Capture the cell that displays the provided text and extract its [X, Y] central coordinate. 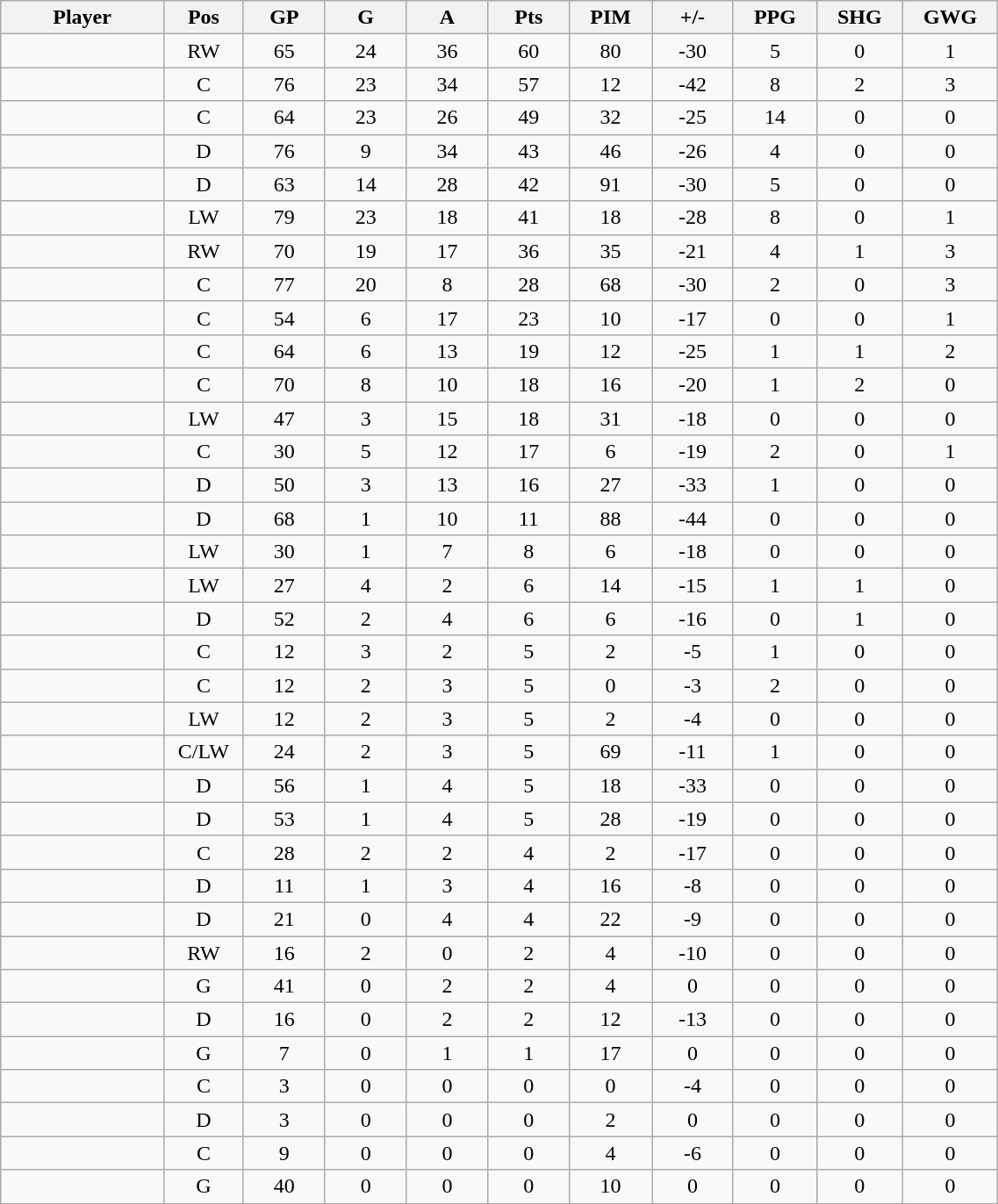
-44 [692, 519]
79 [284, 218]
-3 [692, 685]
50 [284, 485]
PPG [774, 18]
21 [284, 919]
-9 [692, 919]
56 [284, 785]
-6 [692, 1153]
57 [528, 84]
77 [284, 284]
-21 [692, 251]
20 [365, 284]
40 [284, 1186]
GWG [950, 18]
C/LW [204, 752]
-5 [692, 652]
65 [284, 51]
PIM [611, 18]
54 [284, 318]
A [448, 18]
63 [284, 184]
Pts [528, 18]
+/- [692, 18]
-16 [692, 619]
-15 [692, 585]
-20 [692, 384]
15 [448, 419]
-26 [692, 151]
80 [611, 51]
60 [528, 51]
-10 [692, 952]
42 [528, 184]
35 [611, 251]
-11 [692, 752]
Pos [204, 18]
SHG [859, 18]
31 [611, 419]
53 [284, 819]
-8 [692, 885]
43 [528, 151]
26 [448, 118]
49 [528, 118]
-28 [692, 218]
47 [284, 419]
-13 [692, 1020]
-42 [692, 84]
52 [284, 619]
46 [611, 151]
91 [611, 184]
Player [83, 18]
GP [284, 18]
22 [611, 919]
69 [611, 752]
32 [611, 118]
88 [611, 519]
